Find where the given text appears and provide that cell's center as [x, y] coordinate. 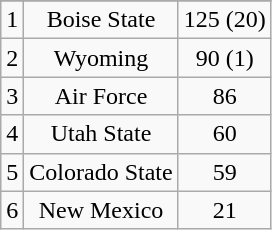
1 [12, 20]
125 (20) [224, 20]
6 [12, 210]
90 (1) [224, 58]
4 [12, 134]
Boise State [101, 20]
21 [224, 210]
60 [224, 134]
5 [12, 172]
2 [12, 58]
3 [12, 96]
59 [224, 172]
86 [224, 96]
New Mexico [101, 210]
Wyoming [101, 58]
Utah State [101, 134]
Colorado State [101, 172]
Air Force [101, 96]
